Search for the cell housing the specified text and yield its [x, y] center coordinate. 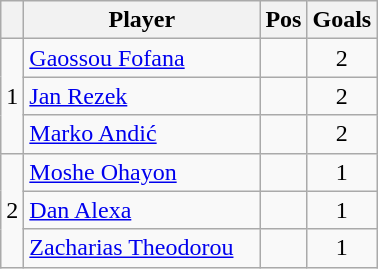
Pos [284, 20]
Zacharias Theodorou [142, 248]
Gaossou Fofana [142, 58]
Jan Rezek [142, 96]
Player [142, 20]
Marko Andić [142, 134]
Goals [342, 20]
Moshe Ohayon [142, 172]
Dan Alexa [142, 210]
